Determine the (X, Y) coordinate at the center of the cell enclosing the given text.  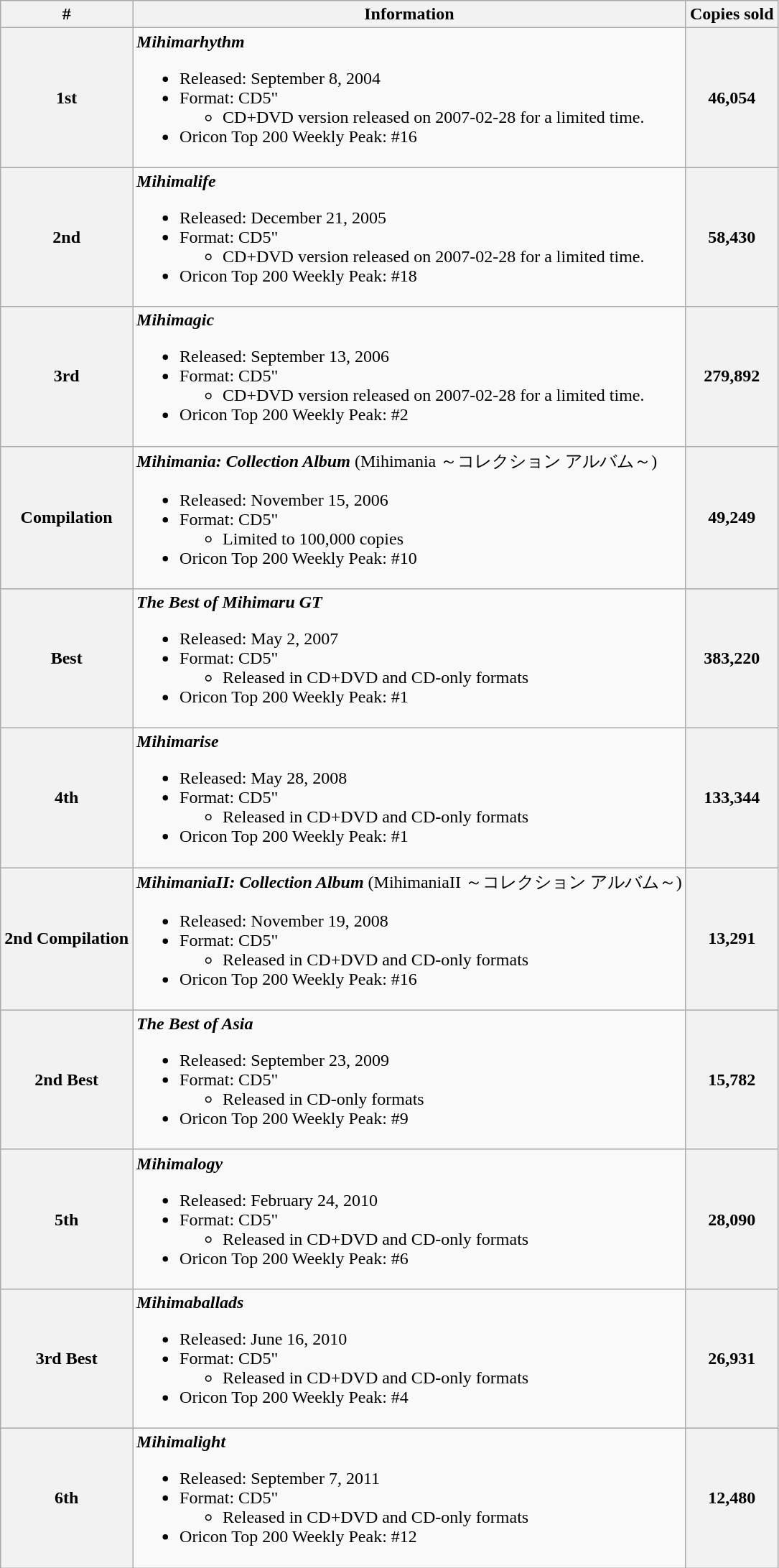
383,220 (732, 659)
133,344 (732, 798)
26,931 (732, 1358)
MihimaballadsReleased: June 16, 2010Format: CD5"Released in CD+DVD and CD-only formatsOricon Top 200 Weekly Peak: #4 (409, 1358)
MihimalogyReleased: February 24, 2010Format: CD5"Released in CD+DVD and CD-only formatsOricon Top 200 Weekly Peak: #6 (409, 1219)
3rd Best (67, 1358)
28,090 (732, 1219)
Compilation (67, 517)
6th (67, 1498)
279,892 (732, 376)
MihimalifeReleased: December 21, 2005Format: CD5"CD+DVD version released on 2007-02-28 for a limited time.Oricon Top 200 Weekly Peak: #18 (409, 237)
MihimalightReleased: September 7, 2011Format: CD5"Released in CD+DVD and CD-only formatsOricon Top 200 Weekly Peak: #12 (409, 1498)
4th (67, 798)
Information (409, 14)
49,249 (732, 517)
58,430 (732, 237)
The Best of AsiaReleased: September 23, 2009Format: CD5"Released in CD-only formatsOricon Top 200 Weekly Peak: #9 (409, 1080)
The Best of Mihimaru GTReleased: May 2, 2007Format: CD5"Released in CD+DVD and CD-only formatsOricon Top 200 Weekly Peak: #1 (409, 659)
13,291 (732, 940)
Copies sold (732, 14)
2nd Best (67, 1080)
46,054 (732, 98)
3rd (67, 376)
15,782 (732, 1080)
MihimariseReleased: May 28, 2008Format: CD5"Released in CD+DVD and CD-only formatsOricon Top 200 Weekly Peak: #1 (409, 798)
Mihimania: Collection Album (Mihimania ～コレクション アルバム～)Released: November 15, 2006Format: CD5"Limited to 100,000 copiesOricon Top 200 Weekly Peak: #10 (409, 517)
MihimagicReleased: September 13, 2006Format: CD5"CD+DVD version released on 2007-02-28 for a limited time.Oricon Top 200 Weekly Peak: #2 (409, 376)
# (67, 14)
2nd Compilation (67, 940)
5th (67, 1219)
12,480 (732, 1498)
MihimarhythmReleased: September 8, 2004Format: CD5"CD+DVD version released on 2007-02-28 for a limited time.Oricon Top 200 Weekly Peak: #16 (409, 98)
Best (67, 659)
1st (67, 98)
2nd (67, 237)
